From the cell containing the given text, extract its center point as [X, Y] coordinate. 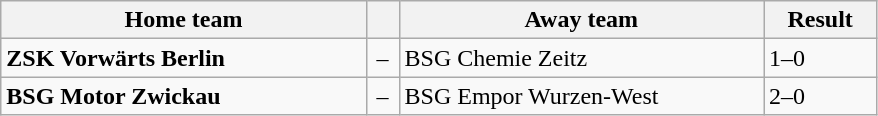
2–0 [820, 96]
BSG Chemie Zeitz [582, 58]
BSG Empor Wurzen-West [582, 96]
BSG Motor Zwickau [184, 96]
Home team [184, 20]
1–0 [820, 58]
Result [820, 20]
ZSK Vorwärts Berlin [184, 58]
Away team [582, 20]
